For the text-containing cell, return its midpoint in (X, Y) coordinate format. 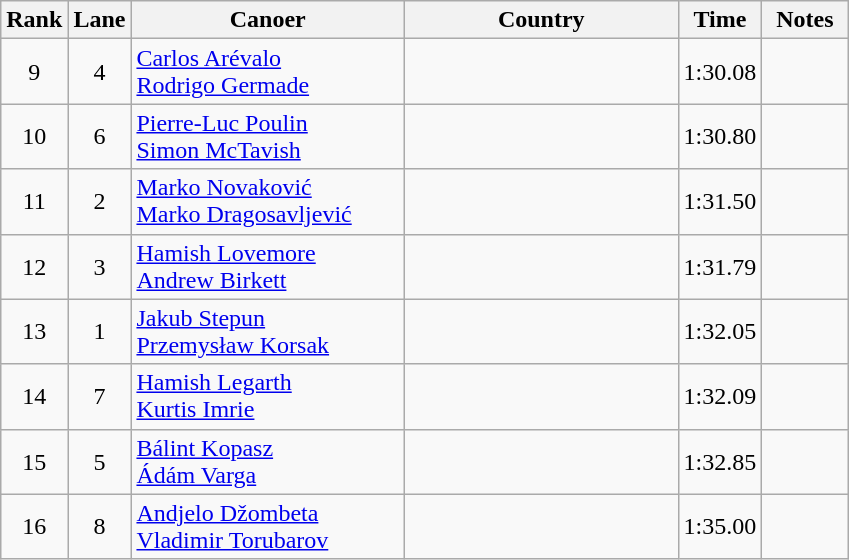
Bálint KopaszÁdám Varga (268, 462)
6 (100, 136)
Time (720, 20)
Notes (805, 20)
Carlos ArévaloRodrigo Germade (268, 72)
Lane (100, 20)
1:32.09 (720, 396)
10 (34, 136)
8 (100, 526)
5 (100, 462)
Pierre-Luc PoulinSimon McTavish (268, 136)
1:30.80 (720, 136)
Canoer (268, 20)
2 (100, 202)
Country (541, 20)
1 (100, 332)
16 (34, 526)
Hamish LegarthKurtis Imrie (268, 396)
1:31.50 (720, 202)
1:35.00 (720, 526)
1:30.08 (720, 72)
Marko NovakovićMarko Dragosavljević (268, 202)
7 (100, 396)
12 (34, 266)
1:32.85 (720, 462)
3 (100, 266)
15 (34, 462)
13 (34, 332)
11 (34, 202)
Rank (34, 20)
14 (34, 396)
1:31.79 (720, 266)
1:32.05 (720, 332)
4 (100, 72)
Andjelo DžombetaVladimir Torubarov (268, 526)
Hamish LovemoreAndrew Birkett (268, 266)
9 (34, 72)
Jakub StepunPrzemysław Korsak (268, 332)
